For the text-containing cell, return its midpoint in [X, Y] coordinate format. 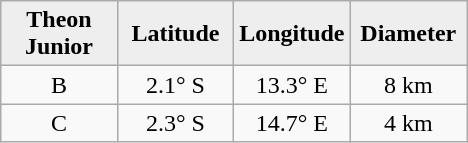
2.1° S [175, 85]
13.3° E [292, 85]
Longitude [292, 34]
14.7° E [292, 123]
TheonJunior [59, 34]
4 km [408, 123]
B [59, 85]
8 km [408, 85]
Diameter [408, 34]
C [59, 123]
2.3° S [175, 123]
Latitude [175, 34]
